Locate the cell with the specified text and output its (X, Y) center coordinate. 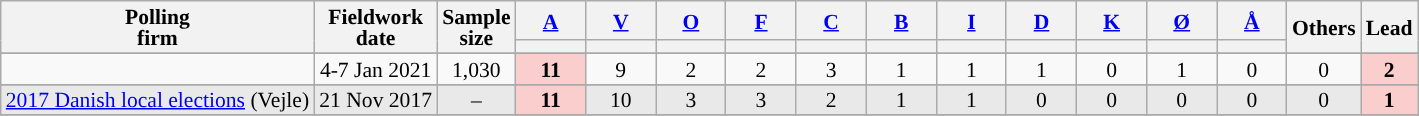
Fieldworkdate (376, 27)
21 Nov 2017 (376, 100)
V (621, 20)
Others (1324, 27)
F (761, 20)
9 (621, 68)
Lead (1390, 27)
K (1112, 20)
– (476, 100)
Å (1252, 20)
D (1041, 20)
Samplesize (476, 27)
O (691, 20)
1,030 (476, 68)
A (551, 20)
B (901, 20)
C (831, 20)
10 (621, 100)
2017 Danish local elections (Vejle) (158, 100)
Ø (1182, 20)
4-7 Jan 2021 (376, 68)
Pollingfirm (158, 27)
I (971, 20)
